Capture the cell that displays the provided text and extract its [x, y] central coordinate. 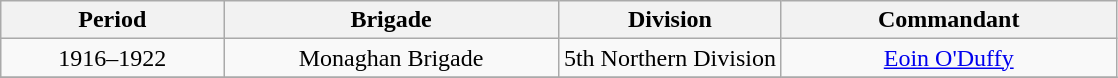
Commandant [948, 20]
Monaghan Brigade [392, 58]
Division [670, 20]
5th Northern Division [670, 58]
1916–1922 [112, 58]
Period [112, 20]
Brigade [392, 20]
Eoin O'Duffy [948, 58]
